Determine the [x, y] coordinate at the center of the cell enclosing the given text.  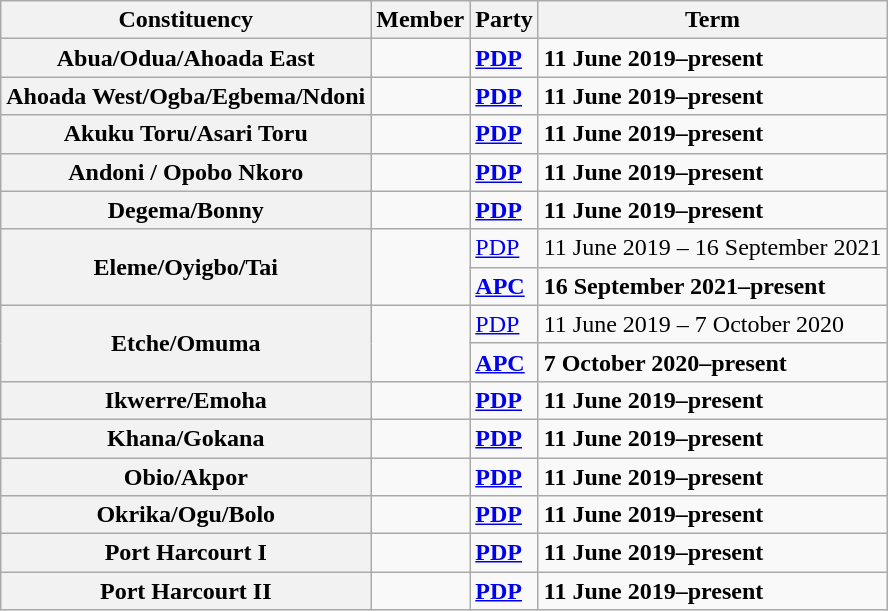
Port Harcourt I [186, 553]
11 June 2019 – 16 September 2021 [712, 248]
11 June 2019 – 7 October 2020 [712, 324]
Ikwerre/Emoha [186, 400]
16 September 2021–present [712, 286]
Obio/Akpor [186, 477]
Akuku Toru/Asari Toru [186, 134]
Ahoada West/Ogba/Egbema/Ndoni [186, 96]
Etche/Omuma [186, 343]
Khana/Gokana [186, 438]
Degema/Bonny [186, 210]
Port Harcourt II [186, 591]
Abua/Odua/Ahoada East [186, 58]
Okrika/Ogu/Bolo [186, 515]
Constituency [186, 20]
Member [420, 20]
Party [504, 20]
Eleme/Oyigbo/Tai [186, 267]
Term [712, 20]
Andoni / Opobo Nkoro [186, 172]
7 October 2020–present [712, 362]
